Scan for the cell matching the given text and deliver its [x, y] coordinate at center. 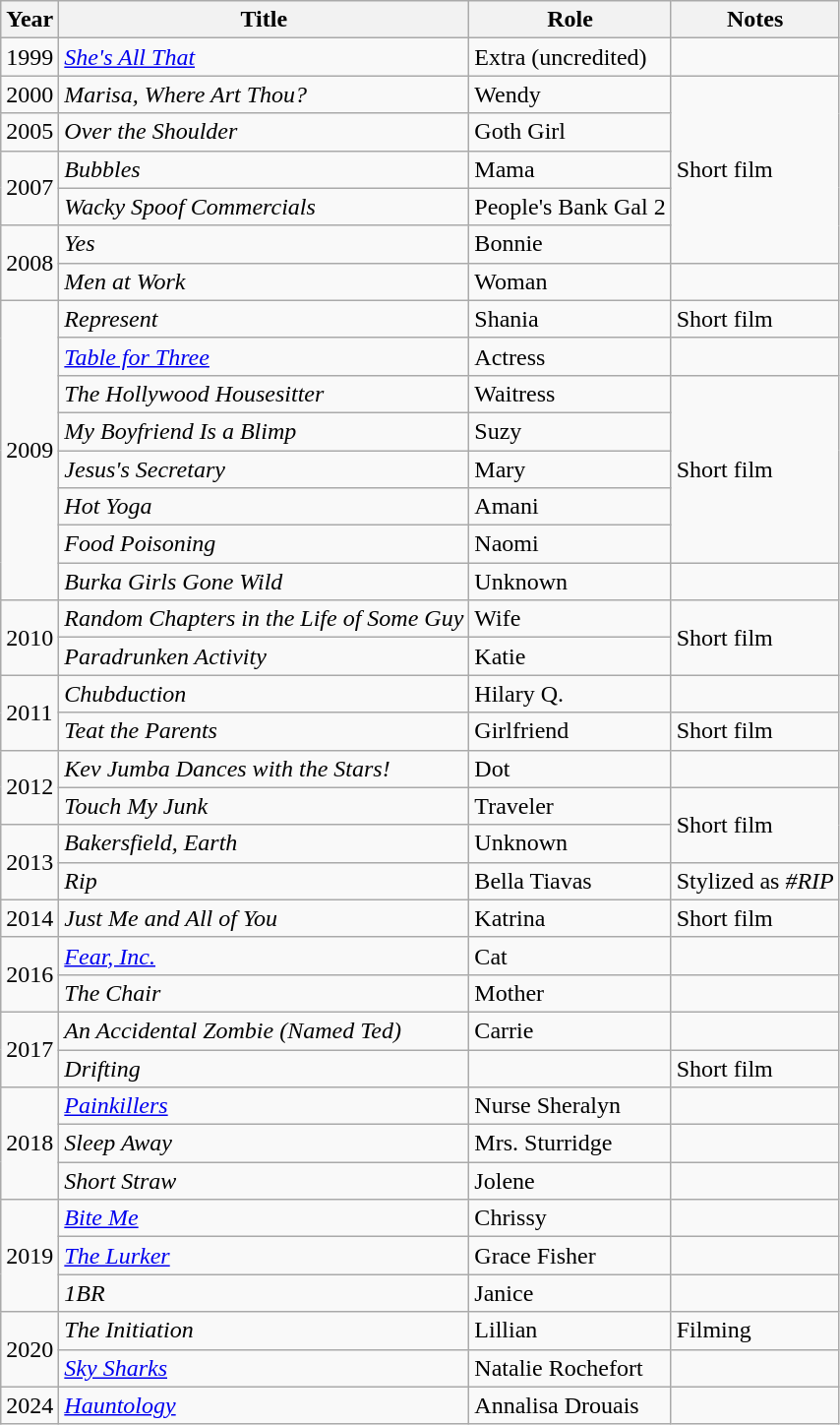
Just Me and All of You [264, 918]
Dot [570, 769]
Wendy [570, 94]
2020 [30, 1349]
Filming [755, 1331]
Painkillers [264, 1106]
2024 [30, 1405]
Wife [570, 619]
Mother [570, 993]
Katrina [570, 918]
Chrissy [570, 1218]
Fear, Inc. [264, 956]
Chubduction [264, 694]
2012 [30, 787]
2014 [30, 918]
Jesus's Secretary [264, 469]
The Hollywood Housesitter [264, 394]
Carrie [570, 1030]
Katie [570, 656]
Drifting [264, 1068]
Actress [570, 356]
Hauntology [264, 1405]
Teat the Parents [264, 731]
Jolene [570, 1181]
Burka Girls Gone Wild [264, 582]
Paradrunken Activity [264, 656]
Sky Sharks [264, 1368]
2005 [30, 132]
Mary [570, 469]
Bakersfield, Earth [264, 843]
Year [30, 20]
Natalie Rochefort [570, 1368]
Bella Tiavas [570, 881]
2013 [30, 862]
The Chair [264, 993]
Hilary Q. [570, 694]
Woman [570, 281]
Table for Three [264, 356]
2007 [30, 188]
Hot Yoga [264, 507]
Food Poisoning [264, 544]
Annalisa Drouais [570, 1405]
Bite Me [264, 1218]
1BR [264, 1293]
Girlfriend [570, 731]
She's All That [264, 57]
2017 [30, 1049]
Amani [570, 507]
2016 [30, 974]
An Accidental Zombie (Named Ted) [264, 1030]
The Initiation [264, 1331]
Bubbles [264, 169]
Lillian [570, 1331]
2010 [30, 638]
Men at Work [264, 281]
Over the Shoulder [264, 132]
2018 [30, 1144]
Role [570, 20]
Sleep Away [264, 1144]
Represent [264, 319]
Notes [755, 20]
Goth Girl [570, 132]
Stylized as #RIP [755, 881]
Touch My Junk [264, 806]
Kev Jumba Dances with the Stars! [264, 769]
Rip [264, 881]
Title [264, 20]
My Boyfriend Is a Blimp [264, 431]
Grace Fisher [570, 1256]
Waitress [570, 394]
Janice [570, 1293]
Shania [570, 319]
Mama [570, 169]
2009 [30, 450]
Nurse Sheralyn [570, 1106]
1999 [30, 57]
The Lurker [264, 1256]
Suzy [570, 431]
Short Straw [264, 1181]
2011 [30, 712]
Cat [570, 956]
Yes [264, 244]
Naomi [570, 544]
Wacky Spoof Commercials [264, 207]
Marisa, Where Art Thou? [264, 94]
Mrs. Sturridge [570, 1144]
Bonnie [570, 244]
2000 [30, 94]
Traveler [570, 806]
People's Bank Gal 2 [570, 207]
Extra (uncredited) [570, 57]
Random Chapters in the Life of Some Guy [264, 619]
2008 [30, 263]
2019 [30, 1256]
